Pinpoint the cell where the given text exists, returning its (x, y) midpoint coordinate. 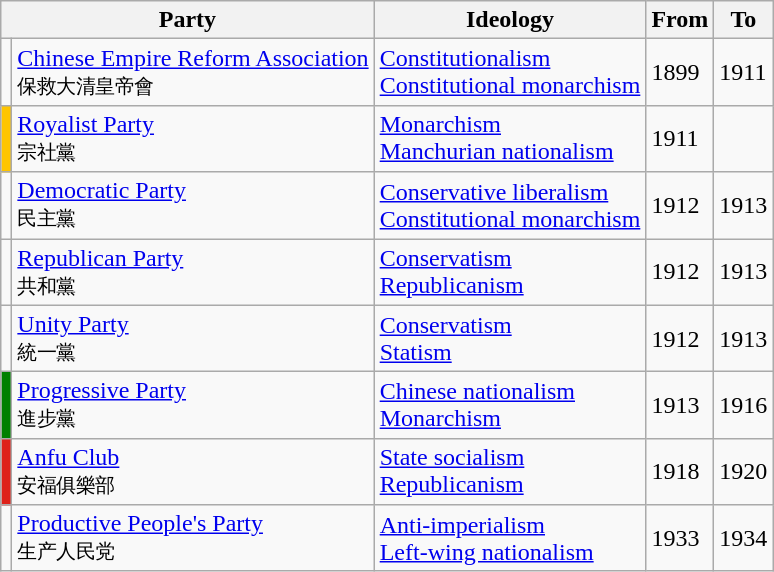
Chinese Empire Reform Association保救大清皇帝會 (193, 72)
1916 (744, 406)
Republican Party共和黨 (193, 272)
1920 (744, 472)
Progressive Party進步黨 (193, 406)
State socialismRepublicanism (510, 472)
Anti-imperialismLeft-wing nationalism (510, 538)
Productive People's Party生产人民党 (193, 538)
Royalist Party宗社黨 (193, 138)
MonarchismManchurian nationalism (510, 138)
1933 (680, 538)
ConservatismStatism (510, 338)
Party (188, 20)
Unity Party統一黨 (193, 338)
Anfu Club安福俱樂部 (193, 472)
Democratic Party民主黨 (193, 206)
Chinese nationalismMonarchism (510, 406)
ConstitutionalismConstitutional monarchism (510, 72)
To (744, 20)
Conservative liberalismConstitutional monarchism (510, 206)
1918 (680, 472)
ConservatismRepublicanism (510, 272)
From (680, 20)
1934 (744, 538)
1899 (680, 72)
Ideology (510, 20)
